Detect which cell encompasses the target text, then output its [X, Y] center coordinate. 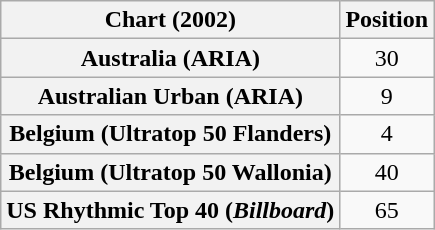
Position [387, 20]
Australia (ARIA) [170, 58]
65 [387, 210]
Chart (2002) [170, 20]
Australian Urban (ARIA) [170, 96]
40 [387, 172]
9 [387, 96]
4 [387, 134]
Belgium (Ultratop 50 Flanders) [170, 134]
30 [387, 58]
US Rhythmic Top 40 (Billboard) [170, 210]
Belgium (Ultratop 50 Wallonia) [170, 172]
